Detect which cell encompasses the target text, then output its [x, y] center coordinate. 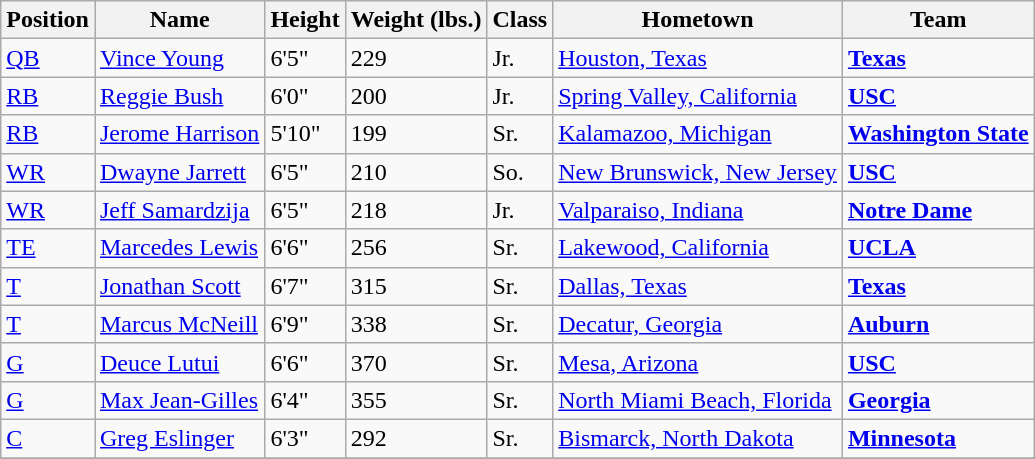
Team [938, 20]
Jonathan Scott [179, 286]
So. [520, 172]
5'10" [305, 134]
Dwayne Jarrett [179, 172]
Georgia [938, 400]
355 [416, 400]
292 [416, 438]
Greg Eslinger [179, 438]
New Brunswick, New Jersey [698, 172]
QB [48, 58]
6'7" [305, 286]
Weight (lbs.) [416, 20]
Jeff Samardzija [179, 210]
Marcus McNeill [179, 324]
Decatur, Georgia [698, 324]
200 [416, 96]
Lakewood, California [698, 248]
338 [416, 324]
Mesa, Arizona [698, 362]
Marcedes Lewis [179, 248]
Houston, Texas [698, 58]
370 [416, 362]
Height [305, 20]
Vince Young [179, 58]
218 [416, 210]
Kalamazoo, Michigan [698, 134]
Name [179, 20]
Minnesota [938, 438]
6'0" [305, 96]
Spring Valley, California [698, 96]
Hometown [698, 20]
C [48, 438]
Jerome Harrison [179, 134]
Notre Dame [938, 210]
Deuce Lutui [179, 362]
256 [416, 248]
Position [48, 20]
North Miami Beach, Florida [698, 400]
6'4" [305, 400]
6'9" [305, 324]
6'3" [305, 438]
315 [416, 286]
Washington State [938, 134]
Reggie Bush [179, 96]
Max Jean-Gilles [179, 400]
TE [48, 248]
Bismarck, North Dakota [698, 438]
210 [416, 172]
Class [520, 20]
Valparaiso, Indiana [698, 210]
229 [416, 58]
Auburn [938, 324]
Dallas, Texas [698, 286]
199 [416, 134]
UCLA [938, 248]
